Scan for the cell matching the given text and deliver its [X, Y] coordinate at center. 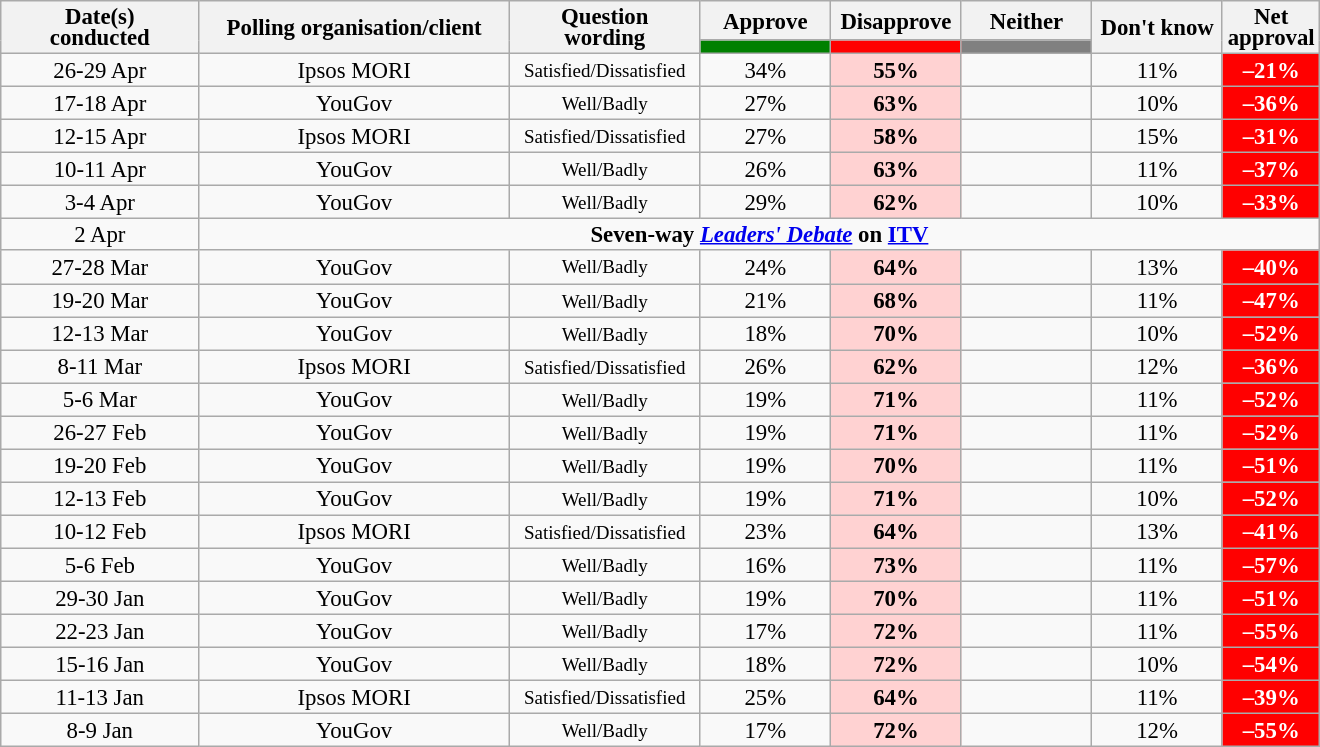
–41% [1271, 532]
24% [766, 268]
8-9 Jan [100, 730]
12-15 Apr [100, 136]
10-11 Apr [100, 170]
23% [766, 532]
26-29 Apr [100, 70]
2 Apr [100, 235]
68% [896, 300]
5-6 Mar [100, 400]
11-13 Jan [100, 698]
–47% [1271, 300]
19-20 Feb [100, 466]
25% [766, 698]
Don't know [1158, 28]
15-16 Jan [100, 664]
–37% [1271, 170]
–21% [1271, 70]
27-28 Mar [100, 268]
17-18 Apr [100, 104]
–57% [1271, 564]
16% [766, 564]
Date(s)conducted [100, 28]
8-11 Mar [100, 366]
Approve [766, 20]
Net approval [1271, 28]
29-30 Jan [100, 598]
29% [766, 202]
19-20 Mar [100, 300]
Seven-way Leaders' Debate on ITV [760, 235]
–33% [1271, 202]
55% [896, 70]
Neither [1026, 20]
22-23 Jan [100, 632]
–40% [1271, 268]
26-27 Feb [100, 432]
58% [896, 136]
34% [766, 70]
–54% [1271, 664]
Questionwording [604, 28]
12-13 Feb [100, 498]
73% [896, 564]
Polling organisation/client [354, 28]
12-13 Mar [100, 334]
5-6 Feb [100, 564]
–31% [1271, 136]
10-12 Feb [100, 532]
3-4 Apr [100, 202]
–39% [1271, 698]
15% [1158, 136]
21% [766, 300]
Disapprove [896, 20]
